Detect which cell encompasses the target text, then output its (x, y) center coordinate. 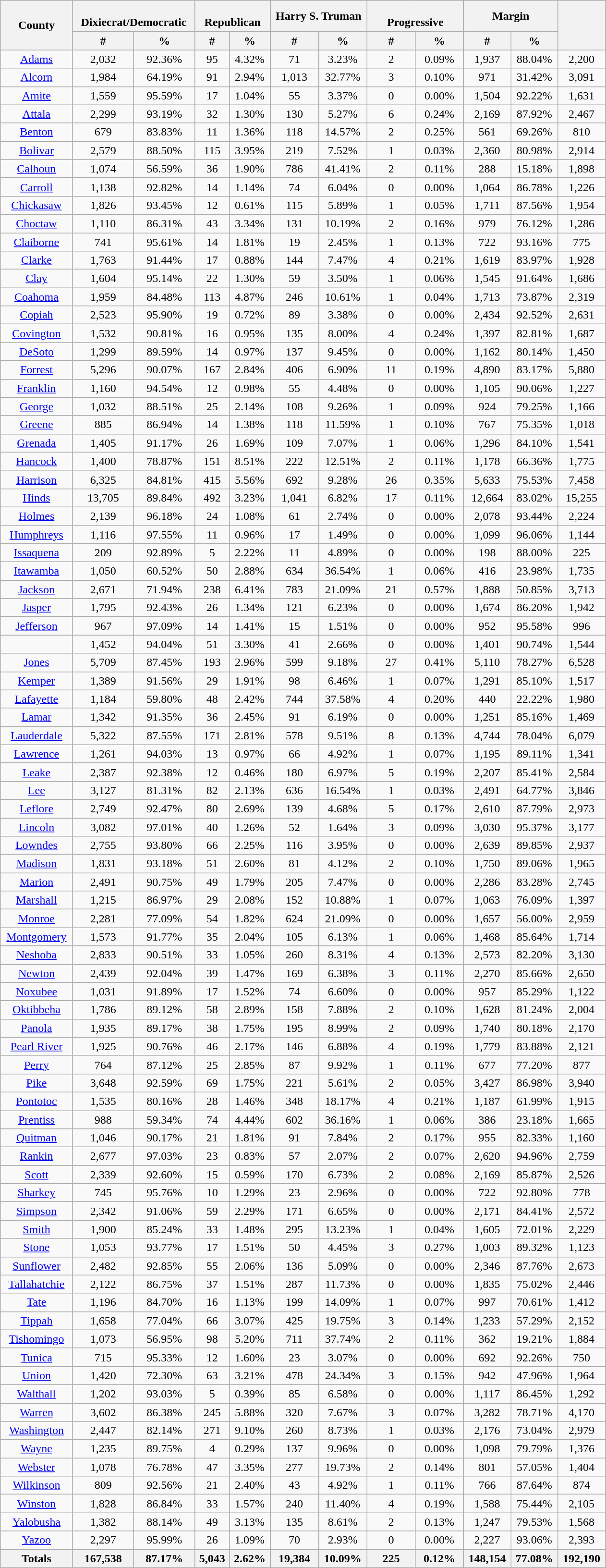
32.77% (343, 77)
1,925 (103, 1046)
Lee (36, 790)
1.90% (250, 169)
4.32% (250, 59)
3.30% (250, 644)
15.18% (534, 169)
3.34% (250, 223)
1,884 (582, 1339)
1,341 (582, 754)
76.09% (534, 900)
92.04% (164, 973)
86.94% (164, 425)
1,573 (103, 937)
1.36% (250, 132)
77.20% (534, 1065)
0.39% (250, 1394)
Yazoo (36, 1540)
2,152 (582, 1321)
2,200 (582, 59)
Pike (36, 1083)
1,888 (487, 589)
1,452 (103, 644)
90.06% (534, 388)
92.80% (534, 1193)
425 (295, 1321)
801 (487, 1467)
Republican (232, 16)
Union (36, 1375)
86.98% (534, 1083)
1,541 (582, 443)
2,979 (582, 1431)
2.88% (250, 571)
1,053 (103, 1248)
Copiah (36, 315)
19,384 (295, 1558)
1,779 (487, 1046)
Sharkey (36, 1193)
8.73% (343, 1431)
7.88% (343, 1010)
95.58% (534, 626)
5,880 (582, 370)
4.87% (250, 297)
4.45% (343, 1248)
89.32% (534, 1248)
1,226 (582, 187)
Marshall (36, 900)
2,439 (103, 973)
2,286 (487, 882)
93.44% (534, 516)
64.19% (164, 77)
4,744 (487, 735)
2,229 (582, 1229)
George (36, 406)
6.90% (343, 370)
Rankin (36, 1156)
2,207 (487, 772)
95.14% (164, 279)
92.43% (164, 608)
11.59% (343, 425)
2.42% (250, 699)
2,346 (487, 1266)
28 (212, 1101)
1,405 (103, 443)
2,032 (103, 59)
9.26% (343, 406)
9.10% (250, 1431)
599 (295, 662)
89.17% (164, 1028)
Claiborne (36, 242)
87.79% (534, 808)
90.75% (164, 882)
91.35% (164, 717)
11.73% (343, 1284)
152 (295, 900)
Forrest (36, 370)
3,282 (487, 1412)
70 (295, 1540)
169 (295, 973)
8.51% (250, 461)
1,965 (582, 864)
0.27% (440, 1248)
86.84% (164, 1504)
County (36, 25)
1.04% (250, 96)
10 (212, 1193)
81.31% (164, 790)
775 (582, 242)
40 (212, 827)
1.08% (250, 516)
3.37% (343, 96)
Lawrence (36, 754)
180 (295, 772)
1,674 (487, 608)
3,713 (582, 589)
1,184 (103, 699)
13,705 (103, 498)
1,098 (487, 1449)
32 (212, 114)
1,122 (582, 992)
2,673 (582, 1266)
2.08% (250, 900)
92.85% (164, 1266)
5,709 (103, 662)
91.06% (164, 1211)
Oktibbeha (36, 1010)
2,446 (582, 1284)
Jackson (36, 589)
9.45% (343, 352)
Coahoma (36, 297)
1,535 (103, 1101)
1,116 (103, 535)
90.51% (164, 955)
3,091 (582, 77)
271 (212, 1431)
92.26% (534, 1357)
750 (582, 1357)
3,846 (582, 790)
1,110 (103, 223)
Warren (36, 1412)
2,139 (103, 516)
87.64% (534, 1485)
DeSoto (36, 352)
93.45% (164, 205)
287 (295, 1284)
1,786 (103, 1010)
1,144 (582, 535)
0.61% (250, 205)
967 (103, 626)
91.77% (164, 937)
1,099 (487, 535)
634 (295, 571)
Dixiecrat/Democratic (133, 16)
Leflore (36, 808)
87.12% (164, 1065)
60.52% (164, 571)
84.41% (534, 1211)
1.13% (250, 1302)
2,639 (487, 845)
81 (295, 864)
1,628 (487, 1010)
13 (212, 754)
6.97% (343, 772)
193 (212, 662)
1,775 (582, 461)
492 (212, 498)
93.16% (534, 242)
238 (212, 589)
1,412 (582, 1302)
2,650 (582, 973)
86.78% (534, 187)
76.12% (534, 223)
Totals (36, 1558)
1,687 (582, 333)
5,633 (487, 479)
636 (295, 790)
1,735 (582, 571)
3.13% (250, 1522)
2.85% (250, 1065)
77.04% (164, 1321)
1,251 (487, 717)
362 (487, 1339)
92.52% (534, 315)
997 (487, 1302)
91.89% (164, 992)
Neshoba (36, 955)
415 (212, 479)
1,517 (582, 681)
1,713 (487, 297)
Madison (36, 864)
Lincoln (36, 827)
83.28% (534, 882)
5,043 (212, 1558)
59.80% (164, 699)
277 (295, 1467)
1,162 (487, 352)
84.10% (534, 443)
1,928 (582, 260)
245 (212, 1412)
95.90% (164, 315)
4.12% (343, 864)
Lauderdale (36, 735)
Tate (36, 1302)
2.81% (250, 735)
Monroe (36, 919)
440 (487, 699)
3,127 (103, 790)
0.16% (440, 223)
1,937 (487, 59)
1,604 (103, 279)
Leake (36, 772)
6.58% (343, 1394)
1.34% (250, 608)
764 (103, 1065)
1.69% (250, 443)
90.76% (164, 1046)
1,964 (582, 1375)
86.45% (534, 1394)
2.94% (250, 77)
877 (582, 1065)
92.60% (164, 1175)
2,572 (582, 1211)
91.17% (164, 443)
91.64% (534, 279)
90.07% (164, 370)
957 (487, 992)
36.54% (343, 571)
1.38% (250, 425)
94.54% (164, 388)
0.88% (250, 260)
22 (212, 279)
766 (487, 1485)
1,750 (487, 864)
2.74% (343, 516)
79.25% (534, 406)
Washington (36, 1431)
971 (487, 77)
Itawamba (36, 571)
295 (295, 1229)
87.92% (534, 114)
84.81% (164, 479)
5,296 (103, 370)
80.16% (164, 1101)
Franklin (36, 388)
1,031 (103, 992)
1.52% (250, 992)
59.34% (164, 1120)
1,404 (582, 1467)
1,382 (103, 1522)
3.21% (250, 1375)
89.75% (164, 1449)
113 (212, 297)
2,270 (487, 973)
1,831 (103, 864)
6.60% (343, 992)
1,532 (103, 333)
85 (295, 1394)
942 (487, 1375)
1.26% (250, 827)
1,605 (487, 1229)
561 (487, 132)
86.20% (534, 608)
35 (212, 937)
1.05% (250, 955)
198 (487, 553)
94.96% (534, 1156)
31.42% (534, 77)
2,319 (582, 297)
Humphreys (36, 535)
996 (582, 626)
2,671 (103, 589)
Wayne (36, 1449)
1,018 (582, 425)
416 (487, 571)
92.47% (164, 808)
1,117 (487, 1394)
885 (103, 425)
6.88% (343, 1046)
1,013 (295, 77)
205 (295, 882)
1.57% (250, 1504)
1,763 (103, 260)
677 (487, 1065)
39 (212, 973)
219 (295, 150)
744 (295, 699)
Sunflower (36, 1266)
92.59% (164, 1083)
1,568 (582, 1522)
3,130 (582, 955)
222 (295, 461)
2,677 (103, 1156)
Lowndes (36, 845)
95.33% (164, 1357)
2.13% (250, 790)
1,900 (103, 1229)
85.10% (534, 681)
13.23% (343, 1229)
89.84% (164, 498)
139 (295, 808)
1,342 (103, 717)
5.27% (343, 114)
87.76% (534, 1266)
2,224 (582, 516)
1,740 (487, 1028)
2,584 (582, 772)
1,261 (103, 754)
58 (212, 1010)
1,291 (487, 681)
0.59% (250, 1175)
Clarke (36, 260)
2.93% (343, 1540)
1,233 (487, 1321)
85.29% (534, 992)
56.59% (164, 169)
10.19% (343, 223)
90.17% (164, 1138)
130 (295, 114)
93.80% (164, 845)
1,915 (582, 1101)
0.96% (250, 535)
3,030 (487, 827)
2,523 (103, 315)
2,299 (103, 114)
715 (103, 1357)
0.15% (440, 1375)
1,178 (487, 461)
2,959 (582, 919)
1,935 (103, 1028)
78.04% (534, 735)
2,227 (487, 1540)
2,631 (582, 315)
92.38% (164, 772)
54 (212, 919)
78.71% (534, 1412)
1,247 (487, 1522)
1,469 (582, 717)
18.17% (343, 1101)
1,235 (103, 1449)
979 (487, 223)
192,190 (582, 1558)
199 (295, 1302)
1,138 (103, 187)
Covington (36, 333)
37 (212, 1284)
86.75% (164, 1284)
1,046 (103, 1138)
2,759 (582, 1156)
2,122 (103, 1284)
Montgomery (36, 937)
57 (295, 1156)
1,299 (103, 352)
Choctaw (36, 223)
Adams (36, 59)
83.97% (534, 260)
6.04% (343, 187)
91.44% (164, 260)
5.09% (343, 1266)
Tallahatchie (36, 1284)
16.54% (343, 790)
82.20% (534, 955)
72.01% (534, 1229)
2,579 (103, 150)
92.36% (164, 59)
624 (295, 919)
3.38% (343, 315)
2,170 (582, 1028)
15,255 (582, 498)
2,467 (582, 114)
6,079 (582, 735)
406 (295, 370)
2.60% (250, 864)
89.59% (164, 352)
97.01% (164, 827)
95.99% (164, 1540)
2.25% (250, 845)
19.73% (343, 1467)
246 (295, 297)
2,573 (487, 955)
84.48% (164, 297)
96.06% (534, 535)
88.50% (164, 150)
88.14% (164, 1522)
71 (295, 59)
89.06% (534, 864)
4.48% (343, 388)
745 (103, 1193)
Lafayette (36, 699)
78.27% (534, 662)
1,292 (582, 1394)
73.04% (534, 1431)
1,954 (582, 205)
1,196 (103, 1302)
85.24% (164, 1229)
80 (212, 808)
2.04% (250, 937)
78.87% (164, 461)
Amite (36, 96)
92.56% (164, 1485)
2.69% (250, 808)
778 (582, 1193)
1.09% (250, 1540)
5.56% (250, 479)
86.31% (164, 223)
2,937 (582, 845)
93.06% (534, 1540)
1,835 (487, 1284)
1,166 (582, 406)
71.94% (164, 589)
1.29% (250, 1193)
46 (212, 1046)
6.41% (250, 589)
144 (295, 260)
95.61% (164, 242)
37.58% (343, 699)
90.81% (164, 333)
66.36% (534, 461)
Noxubee (36, 992)
8.99% (343, 1028)
Stone (36, 1248)
1.47% (250, 973)
2,434 (487, 315)
4.89% (343, 553)
5.61% (343, 1083)
24.34% (343, 1375)
64.77% (534, 790)
10.88% (343, 900)
Greene (36, 425)
87.17% (164, 1558)
348 (295, 1101)
Wilkinson (36, 1485)
1,588 (487, 1504)
Benton (36, 132)
Grenada (36, 443)
1,400 (103, 461)
Tunica (36, 1357)
9.28% (343, 479)
85.41% (534, 772)
61.99% (534, 1101)
1.79% (250, 882)
3,177 (582, 827)
0.29% (250, 1449)
2.66% (343, 644)
Kemper (36, 681)
1,074 (103, 169)
12,664 (487, 498)
2,339 (103, 1175)
14.09% (343, 1302)
48 (212, 699)
Holmes (36, 516)
988 (103, 1120)
95 (212, 59)
874 (582, 1485)
92.22% (534, 96)
1,828 (103, 1504)
Yalobusha (36, 1522)
47 (212, 1467)
97.09% (164, 626)
96.18% (164, 516)
121 (295, 608)
288 (487, 169)
Clay (36, 279)
767 (487, 425)
320 (295, 1412)
170 (295, 1175)
24 (212, 516)
Newton (36, 973)
0.25% (440, 132)
7,458 (582, 479)
Marion (36, 882)
92.89% (164, 553)
1,898 (582, 169)
7.67% (343, 1412)
11.40% (343, 1504)
955 (487, 1138)
57.05% (534, 1467)
108 (295, 406)
23.18% (534, 1120)
8.61% (343, 1522)
69.26% (534, 132)
19.75% (343, 1321)
2,297 (103, 1540)
93.18% (164, 864)
1.82% (250, 919)
4,170 (582, 1412)
83.02% (534, 498)
4.68% (343, 808)
146 (295, 1046)
2,387 (103, 772)
1,389 (103, 681)
1.14% (250, 187)
69 (212, 1083)
6.73% (343, 1175)
0.83% (250, 1156)
1,078 (103, 1467)
1.49% (343, 535)
Prentiss (36, 1120)
79.53% (534, 1522)
7.84% (343, 1138)
72.30% (164, 1375)
Hinds (36, 498)
1,711 (487, 205)
1,050 (103, 571)
0.41% (440, 662)
3.35% (250, 1467)
81.24% (534, 1010)
9.96% (343, 1449)
2,749 (103, 808)
2,176 (487, 1431)
2,973 (582, 808)
57.29% (534, 1321)
84.70% (164, 1302)
2.17% (250, 1046)
2.06% (250, 1266)
41 (295, 644)
1,401 (487, 644)
0.46% (250, 772)
2,526 (582, 1175)
2.40% (250, 1485)
0.35% (440, 479)
80.18% (534, 1028)
1,468 (487, 937)
952 (487, 626)
79.79% (534, 1449)
Tishomingo (36, 1339)
50.85% (534, 589)
5.88% (250, 1412)
Jones (36, 662)
8.00% (343, 333)
9.51% (343, 735)
5.89% (343, 205)
2,393 (582, 1540)
86.97% (164, 900)
783 (295, 589)
3,648 (103, 1083)
2,121 (582, 1046)
89.85% (534, 845)
2.07% (343, 1156)
7.07% (343, 443)
2.29% (250, 1211)
4,890 (487, 370)
9.18% (343, 662)
73.87% (534, 297)
Pontotoc (36, 1101)
2,078 (487, 516)
94.03% (164, 754)
6.46% (343, 681)
116 (295, 845)
1,545 (487, 279)
63 (212, 1375)
Smith (36, 1229)
1,657 (487, 919)
85.66% (534, 973)
679 (103, 132)
1.41% (250, 626)
Webster (36, 1467)
75.35% (534, 425)
85.87% (534, 1175)
2.89% (250, 1010)
Perry (36, 1065)
87.56% (534, 205)
136 (295, 1266)
90.74% (534, 644)
89.12% (164, 1010)
7.52% (343, 150)
85.16% (534, 717)
80.14% (534, 352)
0.20% (440, 699)
2,105 (582, 1504)
1,984 (103, 77)
2.62% (250, 1558)
Chickasaw (36, 205)
75.02% (534, 1284)
2,620 (487, 1156)
Margin (510, 16)
Simpson (36, 1211)
809 (103, 1485)
2,482 (103, 1266)
195 (295, 1028)
87.55% (164, 735)
91.56% (164, 681)
Bolivar (36, 150)
85.64% (534, 937)
6.65% (343, 1211)
3,082 (103, 827)
6.23% (343, 608)
1,105 (487, 388)
1.46% (250, 1101)
88.51% (164, 406)
1,296 (487, 443)
Panola (36, 1028)
1,686 (582, 279)
61 (295, 516)
82.81% (534, 333)
1.60% (250, 1357)
77.09% (164, 919)
1,631 (582, 96)
478 (295, 1375)
38 (212, 1028)
56.00% (534, 919)
2,171 (487, 1211)
6.82% (343, 498)
Walthall (36, 1394)
2,281 (103, 919)
88.04% (534, 59)
Pearl River (36, 1046)
1,032 (103, 406)
1,665 (582, 1120)
167,538 (103, 1558)
1,064 (487, 187)
0.95% (250, 333)
1.64% (343, 827)
1,003 (487, 1248)
Progressive (415, 16)
47.96% (534, 1375)
Alcorn (36, 77)
1,123 (582, 1248)
Harry S. Truman (319, 16)
89 (295, 315)
Carroll (36, 187)
14.57% (343, 132)
1,195 (487, 754)
2,914 (582, 150)
Quitman (36, 1138)
77.08% (534, 1558)
810 (582, 132)
9.92% (343, 1065)
5.20% (250, 1339)
2,833 (103, 955)
2.84% (250, 370)
3,602 (103, 1412)
109 (295, 443)
3,427 (487, 1083)
148,154 (487, 1558)
5,322 (103, 735)
95.76% (164, 1193)
0.12% (440, 1558)
2,360 (487, 150)
0.57% (440, 589)
6.13% (343, 937)
8.31% (343, 955)
1,544 (582, 644)
1.48% (250, 1229)
10.61% (343, 297)
Issaquena (36, 553)
2,755 (103, 845)
1.91% (250, 681)
10.09% (343, 1558)
Jefferson (36, 626)
0.98% (250, 388)
97.55% (164, 535)
3.50% (343, 279)
2,004 (582, 1010)
Winston (36, 1504)
70.61% (534, 1302)
6.38% (343, 973)
76.78% (164, 1467)
1,658 (103, 1321)
Attala (36, 114)
167 (212, 370)
1,450 (582, 352)
1,959 (103, 297)
19.21% (534, 1339)
83.17% (534, 370)
1,420 (103, 1375)
93.03% (164, 1394)
1,063 (487, 900)
240 (295, 1504)
93.77% (164, 1248)
1,286 (582, 223)
27 (391, 662)
151 (212, 461)
89.11% (534, 754)
Scott (36, 1175)
2,745 (582, 882)
221 (295, 1083)
82 (212, 790)
97.03% (164, 1156)
1,376 (582, 1449)
2,447 (103, 1431)
94.04% (164, 644)
2.22% (250, 553)
80.98% (534, 150)
6.19% (343, 717)
2,610 (487, 808)
105 (295, 937)
741 (103, 242)
Hancock (36, 461)
1,795 (103, 608)
2.14% (250, 406)
93.19% (164, 114)
37.74% (343, 1339)
1,980 (582, 699)
0.08% (440, 1175)
56.95% (164, 1339)
924 (487, 406)
578 (295, 735)
1,227 (582, 388)
Lamar (36, 717)
1,942 (582, 608)
786 (295, 169)
602 (295, 1120)
95.59% (164, 96)
41.41% (343, 169)
12.51% (343, 461)
1,202 (103, 1394)
1,619 (487, 260)
1,826 (103, 205)
Jasper (36, 608)
386 (487, 1120)
86.38% (164, 1412)
83.83% (164, 132)
0.72% (250, 315)
209 (103, 553)
2,342 (103, 1211)
4.44% (250, 1120)
82.33% (534, 1138)
6,528 (582, 662)
75.44% (534, 1504)
95.37% (534, 827)
3,940 (582, 1083)
87 (295, 1065)
92.82% (164, 187)
131 (295, 223)
Calhoun (36, 169)
Tippah (36, 1321)
22.22% (534, 699)
1,215 (103, 900)
711 (295, 1339)
88.00% (534, 553)
1,504 (487, 96)
23.98% (534, 571)
1,714 (582, 937)
87.45% (164, 662)
158 (295, 1010)
Harrison (36, 479)
1,559 (103, 96)
36.16% (343, 1120)
5,110 (487, 662)
82.14% (164, 1431)
6 (391, 114)
1,041 (295, 498)
8 (391, 735)
6,325 (103, 479)
83.88% (534, 1046)
1,073 (103, 1339)
52 (295, 827)
75.53% (534, 479)
1,187 (487, 1101)
